Capture the cell that displays the provided text and extract its [x, y] central coordinate. 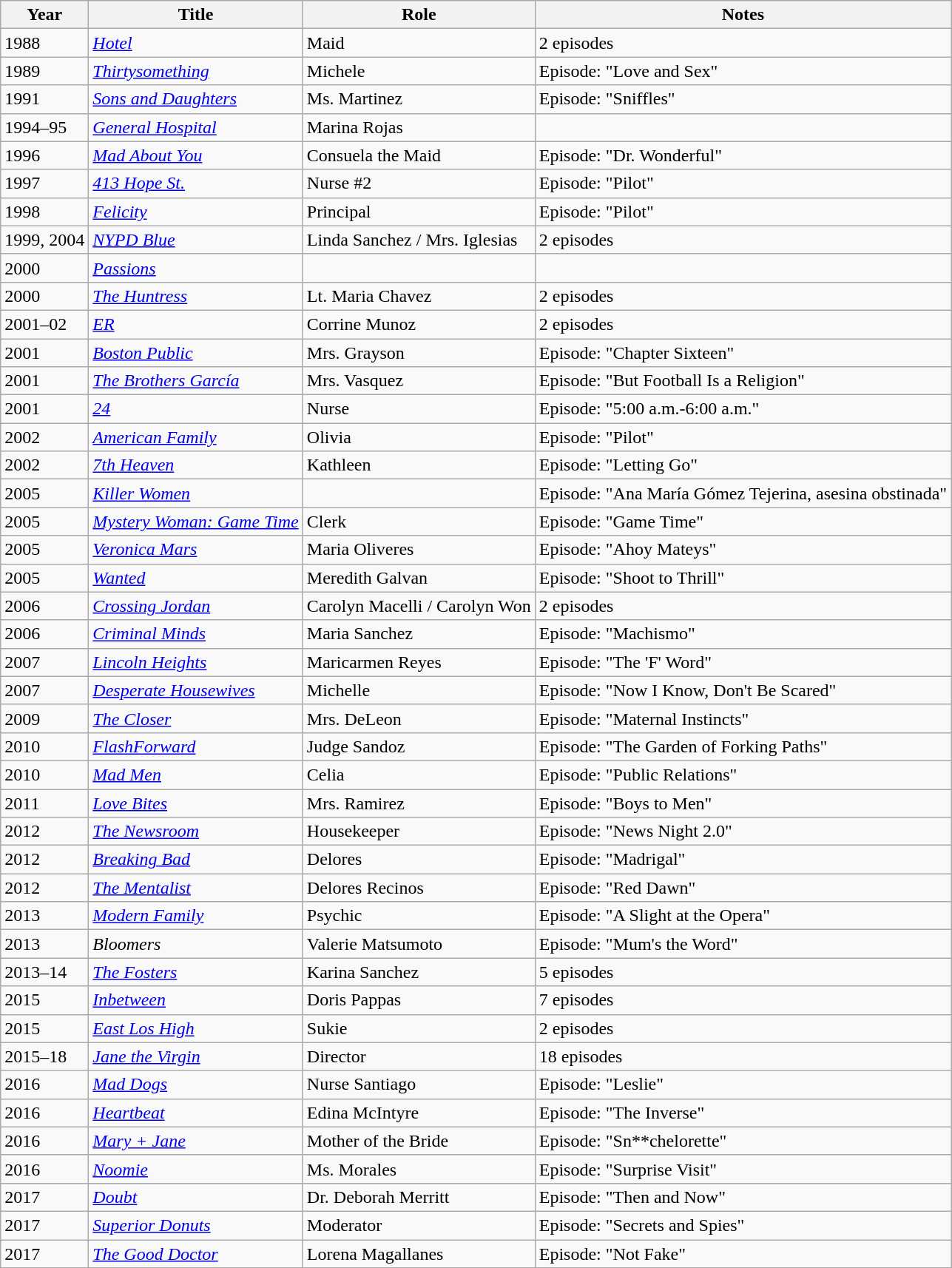
Mrs. Vasquez [419, 381]
1994–95 [44, 127]
1997 [44, 183]
Episode: "5:00 a.m.-6:00 a.m." [743, 409]
Love Bites [195, 803]
Episode: "Not Fake" [743, 1254]
Hotel [195, 43]
Moderator [419, 1225]
Nurse #2 [419, 183]
Veronica Mars [195, 550]
1996 [44, 155]
Episode: "Surprise Visit" [743, 1169]
Episode: "Secrets and Spies" [743, 1225]
Notes [743, 15]
The Closer [195, 718]
FlashForward [195, 746]
Maria Oliveres [419, 550]
1991 [44, 99]
Valerie Matsumoto [419, 944]
Mad About You [195, 155]
Episode: "Red Dawn" [743, 888]
Passions [195, 268]
The Huntress [195, 296]
Nurse Santiago [419, 1085]
2011 [44, 803]
Doubt [195, 1197]
General Hospital [195, 127]
NYPD Blue [195, 240]
Thirtysomething [195, 71]
Mrs. Grayson [419, 353]
Episode: "Shoot to Thrill" [743, 578]
Doris Pappas [419, 1000]
Maria Sanchez [419, 634]
Inbetween [195, 1000]
Lt. Maria Chavez [419, 296]
Episode: "News Night 2.0" [743, 832]
Kathleen [419, 465]
Delores Recinos [419, 888]
Heartbeat [195, 1113]
1988 [44, 43]
Mad Men [195, 775]
Clerk [419, 522]
Episode: "Public Relations" [743, 775]
2009 [44, 718]
Dr. Deborah Merritt [419, 1197]
Noomie [195, 1169]
Mother of the Bride [419, 1141]
Criminal Minds [195, 634]
Michele [419, 71]
Episode: "Maternal Instincts" [743, 718]
Marina Rojas [419, 127]
The Newsroom [195, 832]
Mary + Jane [195, 1141]
7th Heaven [195, 465]
Celia [419, 775]
18 episodes [743, 1056]
Title [195, 15]
Nurse [419, 409]
Episode: "Boys to Men" [743, 803]
Director [419, 1056]
Episode: "Game Time" [743, 522]
Role [419, 15]
Housekeeper [419, 832]
2015–18 [44, 1056]
The Fosters [195, 972]
Linda Sanchez / Mrs. Iglesias [419, 240]
2001–02 [44, 324]
ER [195, 324]
Episode: "Sniffles" [743, 99]
Episode: "The Inverse" [743, 1113]
The Mentalist [195, 888]
Modern Family [195, 916]
Mad Dogs [195, 1085]
Ms. Morales [419, 1169]
Judge Sandoz [419, 746]
Episode: "Letting Go" [743, 465]
Episode: "Sn**chelorette" [743, 1141]
The Good Doctor [195, 1254]
Mrs. DeLeon [419, 718]
Killer Women [195, 493]
Edina McIntyre [419, 1113]
Karina Sanchez [419, 972]
Consuela the Maid [419, 155]
Jane the Virgin [195, 1056]
Psychic [419, 916]
Episode: "Chapter Sixteen" [743, 353]
Episode: "The Garden of Forking Paths" [743, 746]
1989 [44, 71]
Felicity [195, 212]
Maricarmen Reyes [419, 662]
Mystery Woman: Game Time [195, 522]
Bloomers [195, 944]
7 episodes [743, 1000]
The Brothers García [195, 381]
East Los High [195, 1028]
5 episodes [743, 972]
Wanted [195, 578]
Episode: "Leslie" [743, 1085]
Episode: "Dr. Wonderful" [743, 155]
Maid [419, 43]
1998 [44, 212]
Boston Public [195, 353]
Ms. Martinez [419, 99]
Lincoln Heights [195, 662]
Principal [419, 212]
American Family [195, 437]
Corrine Munoz [419, 324]
Lorena Magallanes [419, 1254]
Episode: "Madrigal" [743, 860]
Episode: "Mum's the Word" [743, 944]
1999, 2004 [44, 240]
2013–14 [44, 972]
Episode: "Love and Sex" [743, 71]
Episode: "Ana María Gómez Tejerina, asesina obstinada" [743, 493]
Michelle [419, 690]
413 Hope St. [195, 183]
Episode: "Machismo" [743, 634]
Episode: "Now I Know, Don't Be Scared" [743, 690]
Desperate Housewives [195, 690]
Carolyn Macelli / Carolyn Won [419, 606]
Crossing Jordan [195, 606]
Delores [419, 860]
Meredith Galvan [419, 578]
Year [44, 15]
Episode: "Ahoy Mateys" [743, 550]
Breaking Bad [195, 860]
Olivia [419, 437]
Episode: "But Football Is a Religion" [743, 381]
Episode: "A Slight at the Opera" [743, 916]
Mrs. Ramirez [419, 803]
Superior Donuts [195, 1225]
24 [195, 409]
Sons and Daughters [195, 99]
Episode: "Then and Now" [743, 1197]
Episode: "The 'F' Word" [743, 662]
Sukie [419, 1028]
